From the cell containing the given text, extract its center point as [x, y] coordinate. 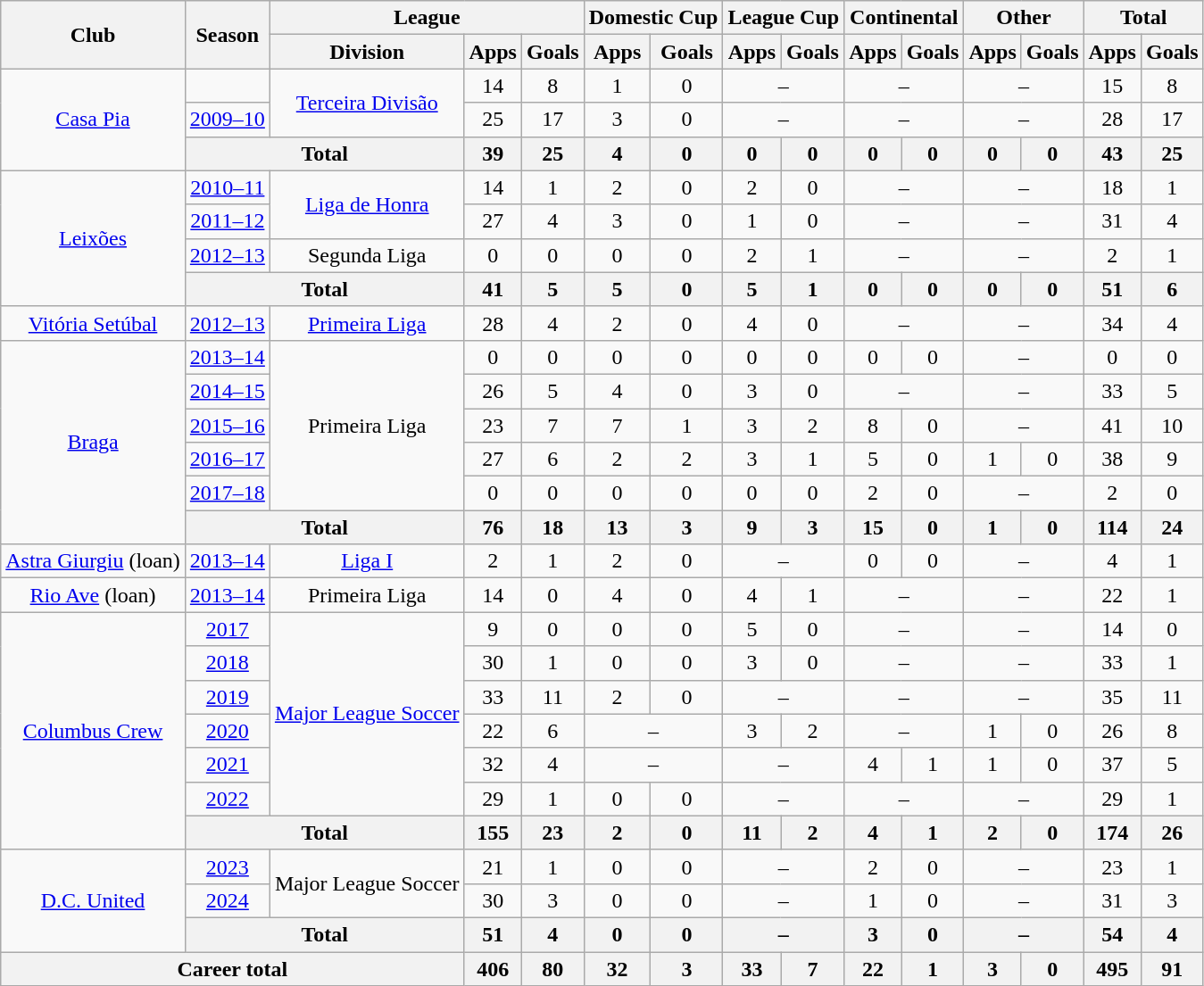
Casa Pia [93, 120]
34 [1112, 323]
Astra Giurgiu (loan) [93, 561]
2022 [227, 799]
54 [1112, 934]
10 [1172, 426]
Liga de Honra [367, 204]
Career total [232, 968]
39 [493, 153]
2015–16 [227, 426]
Rio Ave (loan) [93, 595]
80 [552, 968]
Leixões [93, 238]
2017 [227, 629]
League Cup [784, 18]
Vitória Setúbal [93, 323]
43 [1112, 153]
2021 [227, 765]
2016–17 [227, 460]
2014–15 [227, 391]
91 [1172, 968]
406 [493, 968]
13 [618, 527]
Columbus Crew [93, 731]
2009–10 [227, 120]
Continental [904, 18]
Segunda Liga [367, 255]
495 [1112, 968]
D.C. United [93, 900]
2011–12 [227, 221]
114 [1112, 527]
2019 [227, 697]
Division [367, 52]
174 [1112, 833]
Club [93, 35]
2018 [227, 663]
21 [493, 866]
37 [1112, 765]
2020 [227, 731]
2017–18 [227, 493]
Other [1024, 18]
24 [1172, 527]
2010–11 [227, 187]
Domestic Cup [653, 18]
Braga [93, 442]
35 [1112, 697]
2023 [227, 866]
League [427, 18]
155 [493, 833]
Season [227, 35]
Liga I [367, 561]
2024 [227, 900]
76 [493, 527]
38 [1112, 460]
Terceira Divisão [367, 103]
